From the cell containing the given text, extract its center point as [x, y] coordinate. 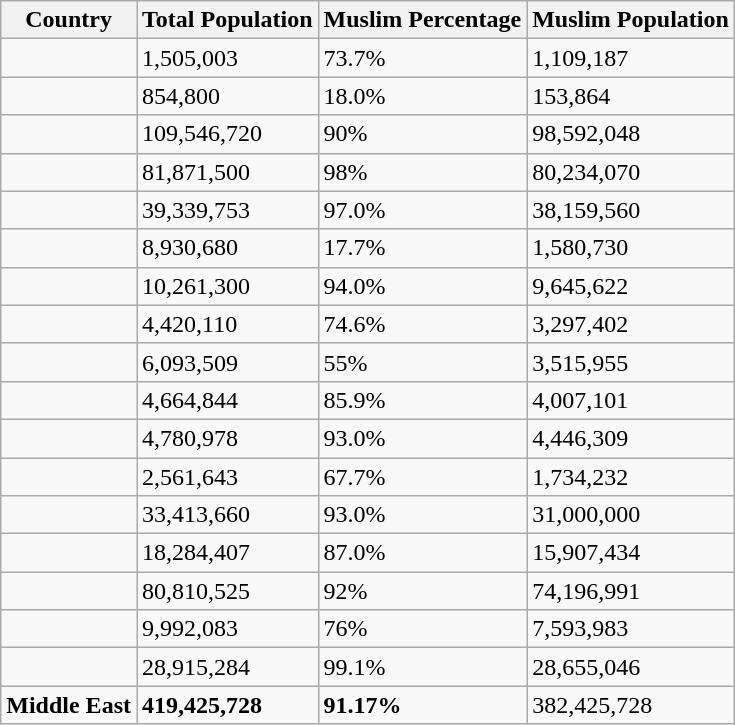
Total Population [227, 20]
6,093,509 [227, 362]
99.1% [422, 667]
80,810,525 [227, 591]
31,000,000 [631, 515]
55% [422, 362]
854,800 [227, 96]
18,284,407 [227, 553]
4,780,978 [227, 438]
38,159,560 [631, 210]
15,907,434 [631, 553]
39,339,753 [227, 210]
85.9% [422, 400]
28,915,284 [227, 667]
7,593,983 [631, 629]
109,546,720 [227, 134]
28,655,046 [631, 667]
382,425,728 [631, 705]
4,664,844 [227, 400]
4,446,309 [631, 438]
76% [422, 629]
3,297,402 [631, 324]
97.0% [422, 210]
4,007,101 [631, 400]
87.0% [422, 553]
98% [422, 172]
2,561,643 [227, 477]
74.6% [422, 324]
33,413,660 [227, 515]
9,992,083 [227, 629]
91.17% [422, 705]
1,109,187 [631, 58]
Muslim Population [631, 20]
18.0% [422, 96]
1,734,232 [631, 477]
94.0% [422, 286]
Middle East [69, 705]
8,930,680 [227, 248]
153,864 [631, 96]
419,425,728 [227, 705]
Muslim Percentage [422, 20]
10,261,300 [227, 286]
81,871,500 [227, 172]
80,234,070 [631, 172]
73.7% [422, 58]
4,420,110 [227, 324]
90% [422, 134]
67.7% [422, 477]
3,515,955 [631, 362]
17.7% [422, 248]
1,580,730 [631, 248]
1,505,003 [227, 58]
9,645,622 [631, 286]
74,196,991 [631, 591]
Country [69, 20]
92% [422, 591]
98,592,048 [631, 134]
